Find where the given text appears and provide that cell's center as (X, Y) coordinate. 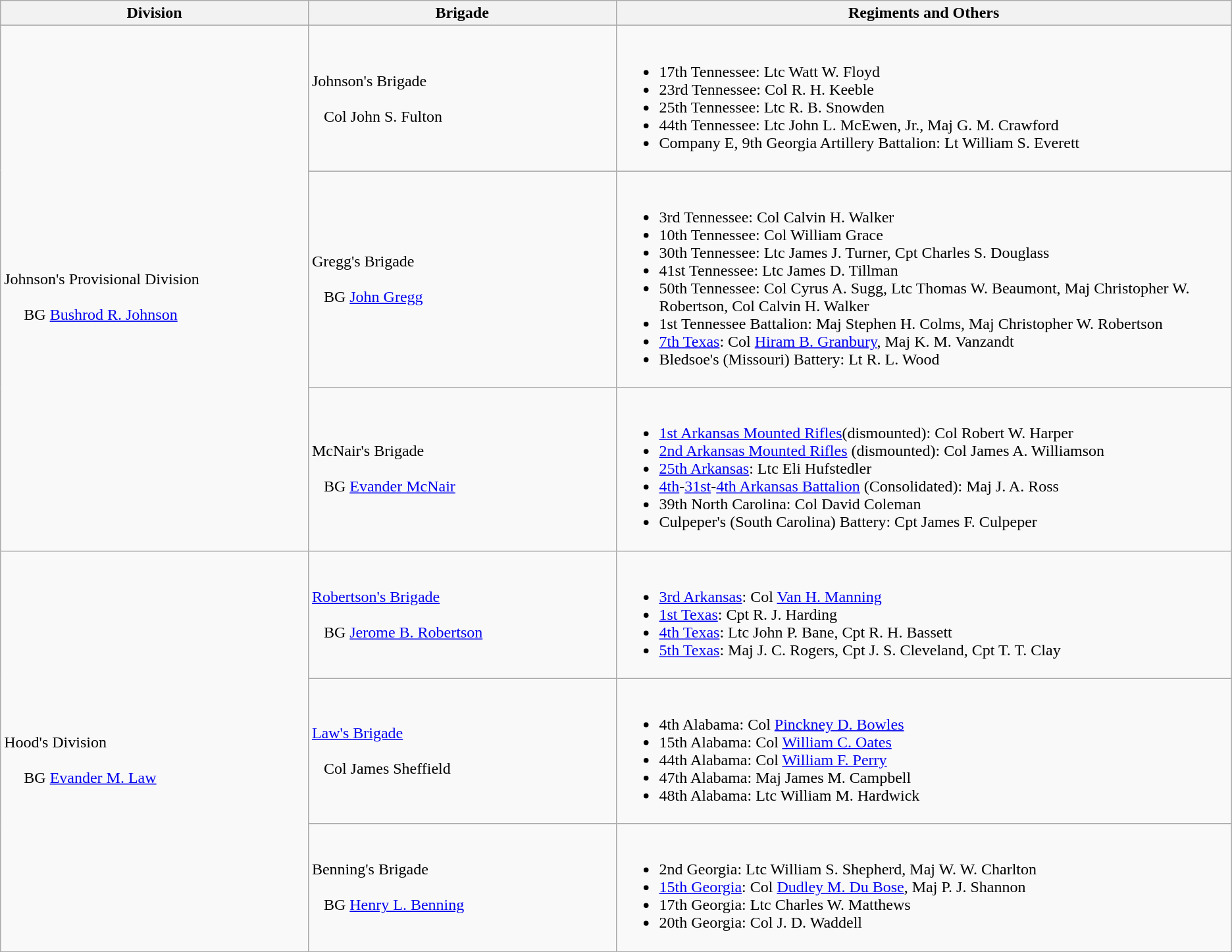
Regiments and Others (924, 13)
Benning's Brigade BG Henry L. Benning (462, 888)
Gregg's Brigade BG John Gregg (462, 279)
Johnson's Provisional Division BG Bushrod R. Johnson (155, 288)
Robertson's Brigade BG Jerome B. Robertson (462, 614)
Brigade (462, 13)
McNair's Brigade BG Evander McNair (462, 469)
Hood's Division BG Evander M. Law (155, 751)
Division (155, 13)
Law's Brigade Col James Sheffield (462, 751)
Johnson's Brigade Col John S. Fulton (462, 99)
